Determine the [X, Y] coordinate at the center of the cell enclosing the given text.  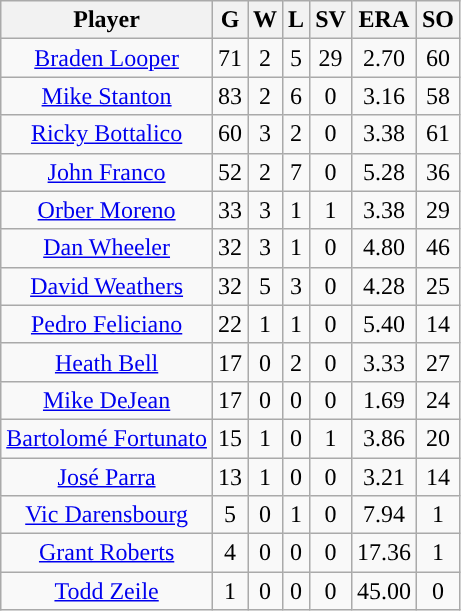
52 [230, 172]
17.36 [384, 553]
3.33 [384, 362]
Ricky Bottalico [107, 134]
36 [438, 172]
SV [331, 20]
Vic Darensbourg [107, 515]
5.28 [384, 172]
2.70 [384, 58]
7.94 [384, 515]
7 [296, 172]
Pedro Feliciano [107, 324]
6 [296, 96]
3.16 [384, 96]
W [266, 20]
46 [438, 248]
5.40 [384, 324]
Todd Zeile [107, 591]
22 [230, 324]
45.00 [384, 591]
25 [438, 286]
4.28 [384, 286]
83 [230, 96]
33 [230, 210]
3.86 [384, 438]
61 [438, 134]
13 [230, 477]
SO [438, 20]
4.80 [384, 248]
24 [438, 400]
Braden Looper [107, 58]
John Franco [107, 172]
José Parra [107, 477]
David Weathers [107, 286]
71 [230, 58]
27 [438, 362]
Orber Moreno [107, 210]
G [230, 20]
Mike DeJean [107, 400]
Dan Wheeler [107, 248]
L [296, 20]
Heath Bell [107, 362]
Mike Stanton [107, 96]
Grant Roberts [107, 553]
20 [438, 438]
3.21 [384, 477]
Player [107, 20]
15 [230, 438]
58 [438, 96]
1.69 [384, 400]
ERA [384, 20]
4 [230, 553]
Bartolomé Fortunato [107, 438]
